Find where the given text appears and provide that cell's center as (X, Y) coordinate. 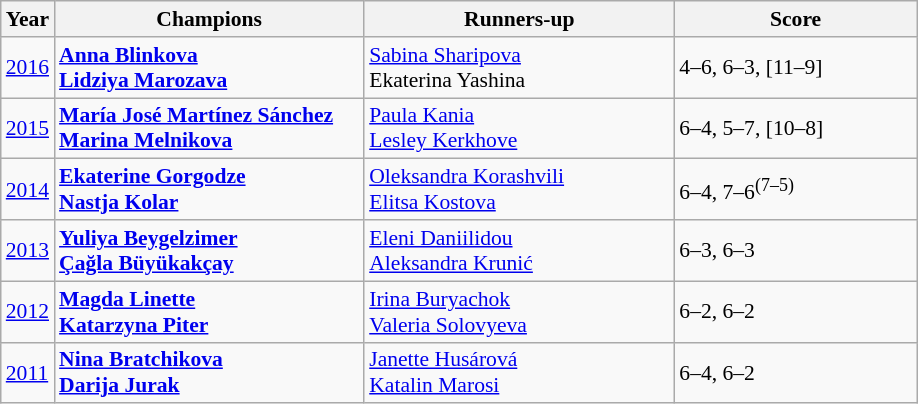
2015 (28, 128)
2016 (28, 68)
Score (796, 19)
Year (28, 19)
2011 (28, 372)
Sabina Sharipova Ekaterina Yashina (519, 68)
Magda Linette Katarzyna Piter (209, 312)
6–4, 7–6(7–5) (796, 190)
Nina Bratchikova Darija Jurak (209, 372)
Oleksandra Korashvili Elitsa Kostova (519, 190)
2014 (28, 190)
6–2, 6–2 (796, 312)
Runners-up (519, 19)
2013 (28, 250)
2012 (28, 312)
Ekaterine Gorgodze Nastja Kolar (209, 190)
Yuliya Beygelzimer Çağla Büyükakçay (209, 250)
Anna Blinkova Lidziya Marozava (209, 68)
Eleni Daniilidou Aleksandra Krunić (519, 250)
6–3, 6–3 (796, 250)
4–6, 6–3, [11–9] (796, 68)
6–4, 6–2 (796, 372)
María José Martínez Sánchez Marina Melnikova (209, 128)
Champions (209, 19)
Janette Husárová Katalin Marosi (519, 372)
Irina Buryachok Valeria Solovyeva (519, 312)
Paula Kania Lesley Kerkhove (519, 128)
6–4, 5–7, [10–8] (796, 128)
